Return the (x, y) coordinate for the center point of the cell that contains the specified text.  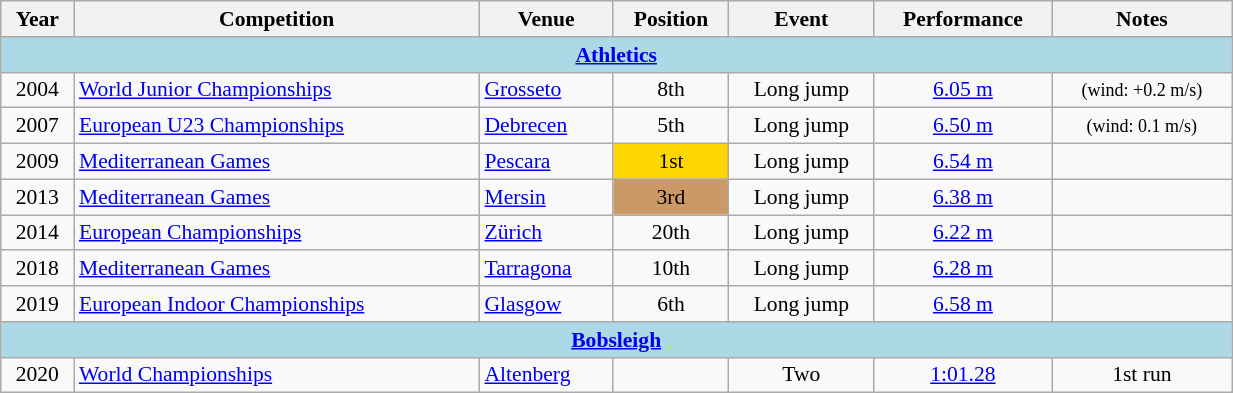
2013 (38, 197)
Glasgow (546, 304)
2019 (38, 304)
Venue (546, 19)
Mersin (546, 197)
6.38 m (963, 197)
6.50 m (963, 126)
8th (671, 90)
2007 (38, 126)
6.05 m (963, 90)
6.28 m (963, 269)
European U23 Championships (277, 126)
6th (671, 304)
Event (802, 19)
3rd (671, 197)
Tarragona (546, 269)
2018 (38, 269)
6.54 m (963, 162)
Bobsleigh (616, 340)
2014 (38, 233)
Debrecen (546, 126)
European Championships (277, 233)
Grosseto (546, 90)
2009 (38, 162)
5th (671, 126)
World Junior Championships (277, 90)
World Championships (277, 375)
Competition (277, 19)
Notes (1142, 19)
(wind: 0.1 m/s) (1142, 126)
Athletics (616, 55)
20th (671, 233)
2020 (38, 375)
(wind: +0.2 m/s) (1142, 90)
European Indoor Championships (277, 304)
1st (671, 162)
Performance (963, 19)
Position (671, 19)
1st run (1142, 375)
6.58 m (963, 304)
Two (802, 375)
Year (38, 19)
10th (671, 269)
Altenberg (546, 375)
1:01.28 (963, 375)
6.22 m (963, 233)
Pescara (546, 162)
2004 (38, 90)
Zürich (546, 233)
